Extract the [X, Y] coordinate from the center of the cell holding the provided text.  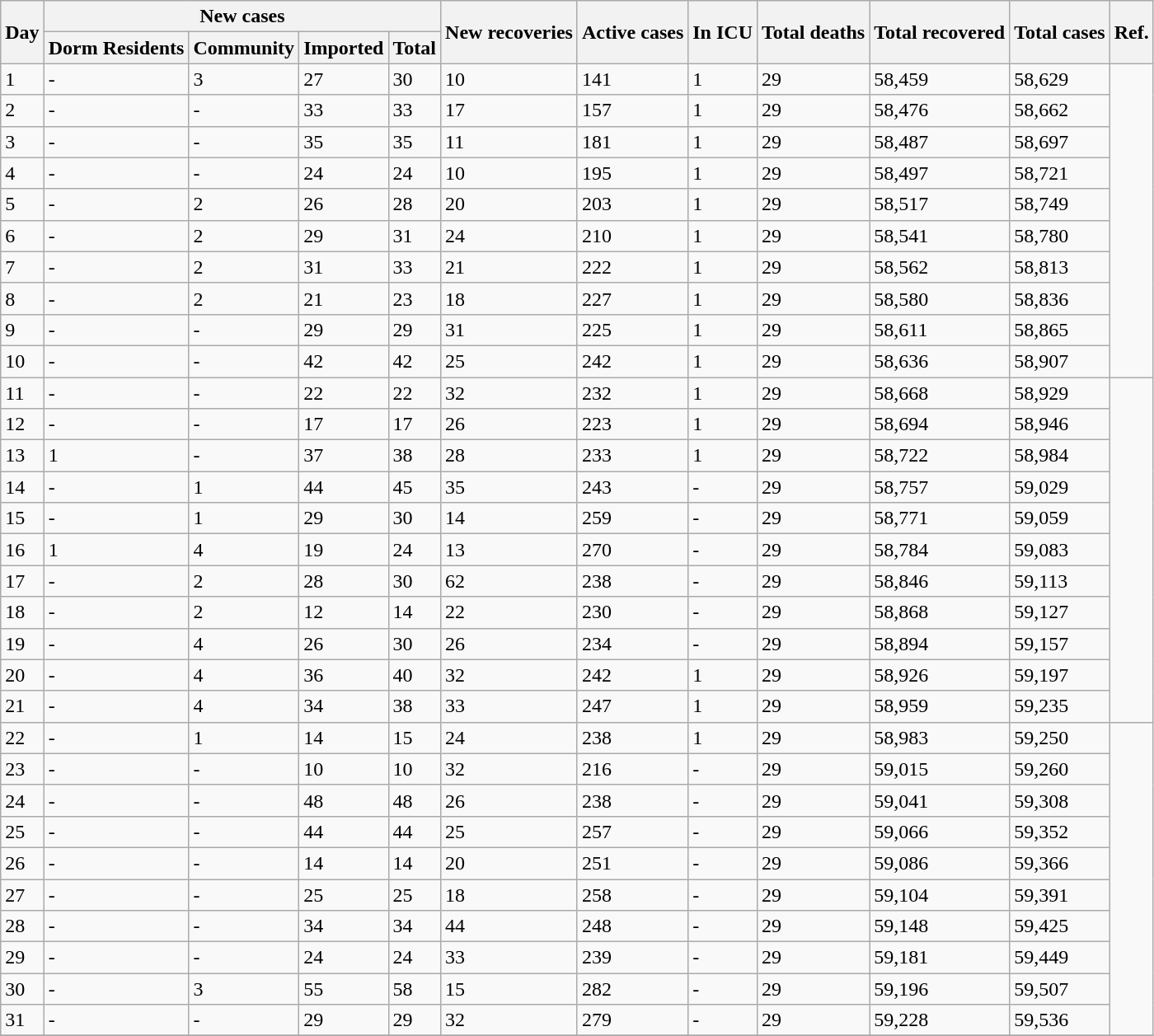
6 [22, 236]
282 [632, 989]
37 [344, 456]
58,662 [1060, 110]
58,865 [1060, 330]
225 [632, 330]
45 [415, 487]
7 [22, 267]
59,260 [1060, 769]
58,517 [940, 204]
5 [22, 204]
59,113 [1060, 581]
59,157 [1060, 644]
58,894 [940, 644]
Active cases [632, 32]
58,813 [1060, 267]
59,197 [1060, 675]
58,868 [940, 612]
59,425 [1060, 926]
58,476 [940, 110]
8 [22, 298]
58,497 [940, 173]
55 [344, 989]
58,929 [1060, 393]
141 [632, 79]
Total [415, 48]
58,722 [940, 456]
Ref. [1131, 32]
181 [632, 142]
195 [632, 173]
259 [632, 518]
58,636 [940, 361]
58,562 [940, 267]
59,250 [1060, 738]
239 [632, 958]
59,352 [1060, 832]
58,836 [1060, 298]
58,694 [940, 424]
243 [632, 487]
Imported [344, 48]
59,228 [940, 1020]
58,907 [1060, 361]
59,148 [940, 926]
59,059 [1060, 518]
257 [632, 832]
234 [632, 644]
Community [244, 48]
58,780 [1060, 236]
In ICU [723, 32]
59,066 [940, 832]
59,449 [1060, 958]
59,181 [940, 958]
59,507 [1060, 989]
59,536 [1060, 1020]
9 [22, 330]
59,127 [1060, 612]
Day [22, 32]
270 [632, 550]
223 [632, 424]
58,771 [940, 518]
279 [632, 1020]
216 [632, 769]
59,391 [1060, 894]
58,749 [1060, 204]
58,611 [940, 330]
222 [632, 267]
16 [22, 550]
59,308 [1060, 800]
36 [344, 675]
58,580 [940, 298]
40 [415, 675]
Dorm Residents [116, 48]
58,721 [1060, 173]
230 [632, 612]
59,086 [940, 863]
Total deaths [814, 32]
59,083 [1060, 550]
58,541 [940, 236]
58,946 [1060, 424]
258 [632, 894]
58,784 [940, 550]
247 [632, 706]
59,366 [1060, 863]
203 [632, 204]
58,629 [1060, 79]
59,015 [940, 769]
New recoveries [509, 32]
58 [415, 989]
Total cases [1060, 32]
58,757 [940, 487]
58,926 [940, 675]
59,041 [940, 800]
New cases [242, 16]
59,196 [940, 989]
58,959 [940, 706]
157 [632, 110]
58,668 [940, 393]
58,459 [940, 79]
62 [509, 581]
248 [632, 926]
59,235 [1060, 706]
58,487 [940, 142]
251 [632, 863]
59,104 [940, 894]
210 [632, 236]
Total recovered [940, 32]
232 [632, 393]
58,984 [1060, 456]
58,983 [940, 738]
227 [632, 298]
59,029 [1060, 487]
58,846 [940, 581]
233 [632, 456]
58,697 [1060, 142]
